Pinpoint the cell where the given text exists, returning its (X, Y) midpoint coordinate. 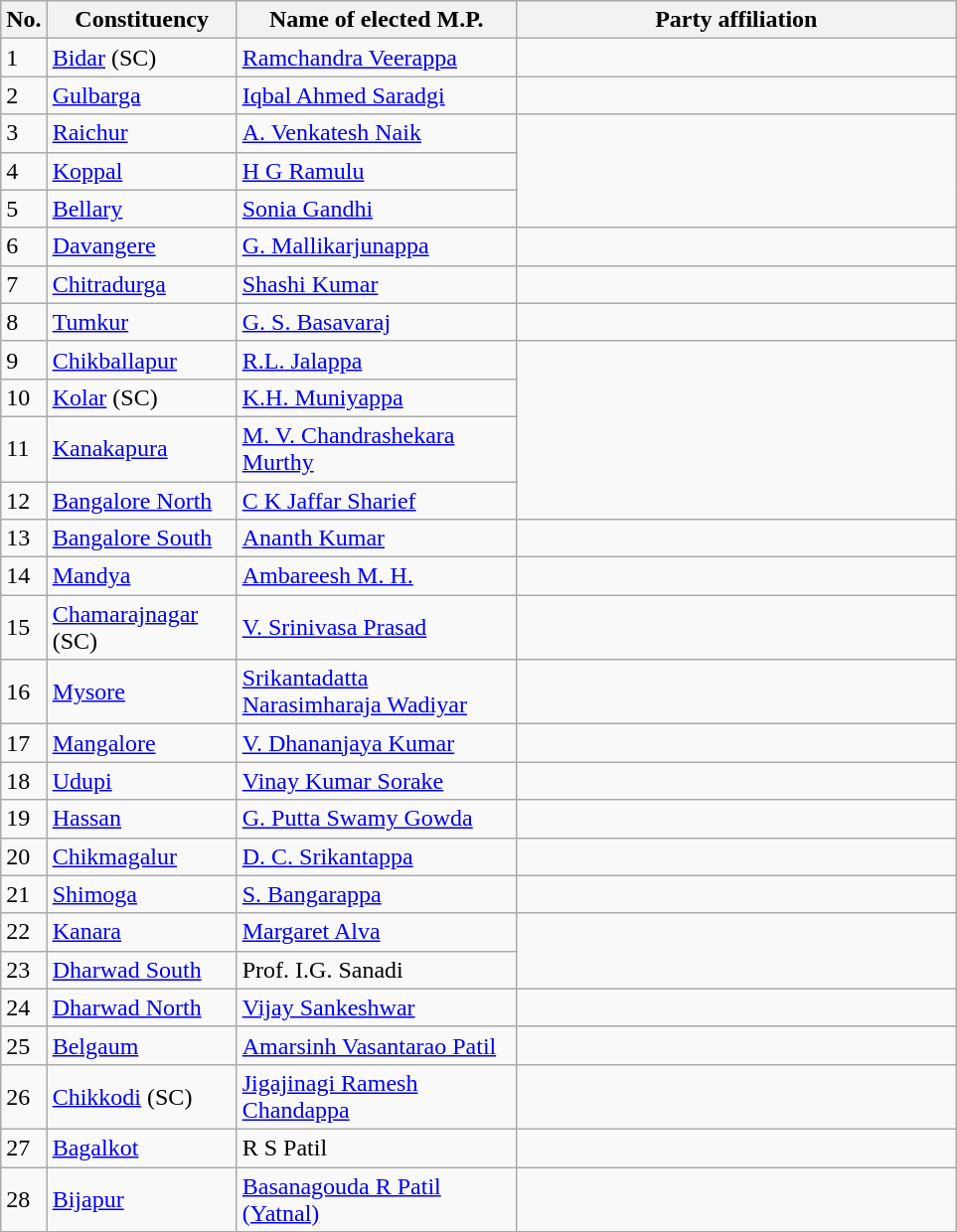
Bidar (SC) (141, 58)
Name of elected M.P. (376, 20)
H G Ramulu (376, 171)
Shashi Kumar (376, 284)
Belgaum (141, 1045)
Shimoga (141, 894)
Bijapur (141, 1198)
Raichur (141, 133)
Vijay Sankeshwar (376, 1007)
Sonia Gandhi (376, 209)
22 (24, 932)
Chamarajnagar (SC) (141, 628)
16 (24, 692)
V. Srinivasa Prasad (376, 628)
Koppal (141, 171)
R.L. Jalappa (376, 360)
Mangalore (141, 743)
26 (24, 1097)
20 (24, 856)
Bagalkot (141, 1148)
Ananth Kumar (376, 539)
11 (24, 449)
Constituency (141, 20)
Davangere (141, 246)
27 (24, 1148)
G. Putta Swamy Gowda (376, 819)
C K Jaffar Sharief (376, 500)
7 (24, 284)
10 (24, 397)
Basanagouda R Patil (Yatnal) (376, 1198)
Jigajinagi Ramesh Chandappa (376, 1097)
5 (24, 209)
Vinay Kumar Sorake (376, 781)
R S Patil (376, 1148)
Bellary (141, 209)
17 (24, 743)
21 (24, 894)
V. Dhananjaya Kumar (376, 743)
18 (24, 781)
Prof. I.G. Sanadi (376, 970)
D. C. Srikantappa (376, 856)
Chikkodi (SC) (141, 1097)
9 (24, 360)
Srikantadatta Narasimharaja Wadiyar (376, 692)
Margaret Alva (376, 932)
No. (24, 20)
25 (24, 1045)
Tumkur (141, 322)
24 (24, 1007)
Ramchandra Veerappa (376, 58)
Hassan (141, 819)
1 (24, 58)
Ambareesh M. H. (376, 576)
Party affiliation (735, 20)
G. S. Basavaraj (376, 322)
6 (24, 246)
G. Mallikarjunappa (376, 246)
14 (24, 576)
Kanara (141, 932)
12 (24, 500)
2 (24, 95)
Mysore (141, 692)
Gulbarga (141, 95)
Dharwad North (141, 1007)
23 (24, 970)
Amarsinh Vasantarao Patil (376, 1045)
Mandya (141, 576)
Bangalore South (141, 539)
Chikmagalur (141, 856)
M. V. Chandrashekara Murthy (376, 449)
Udupi (141, 781)
4 (24, 171)
3 (24, 133)
Chikballapur (141, 360)
13 (24, 539)
Kanakapura (141, 449)
Kolar (SC) (141, 397)
Iqbal Ahmed Saradgi (376, 95)
Bangalore North (141, 500)
8 (24, 322)
28 (24, 1198)
15 (24, 628)
A. Venkatesh Naik (376, 133)
K.H. Muniyappa (376, 397)
S. Bangarappa (376, 894)
Dharwad South (141, 970)
19 (24, 819)
Chitradurga (141, 284)
